Output the [X, Y] coordinate of the center of the cell containing the given text.  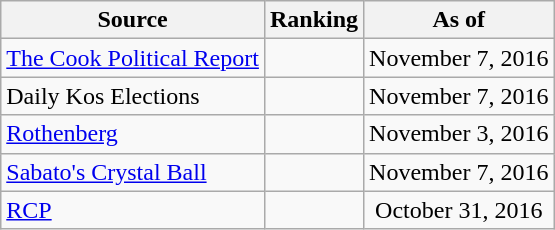
Daily Kos Elections [133, 96]
Sabato's Crystal Ball [133, 172]
As of [459, 20]
The Cook Political Report [133, 58]
Rothenberg [133, 134]
RCP [133, 210]
October 31, 2016 [459, 210]
Source [133, 20]
November 3, 2016 [459, 134]
Ranking [314, 20]
